Extract the [x, y] coordinate from the center of the cell holding the provided text.  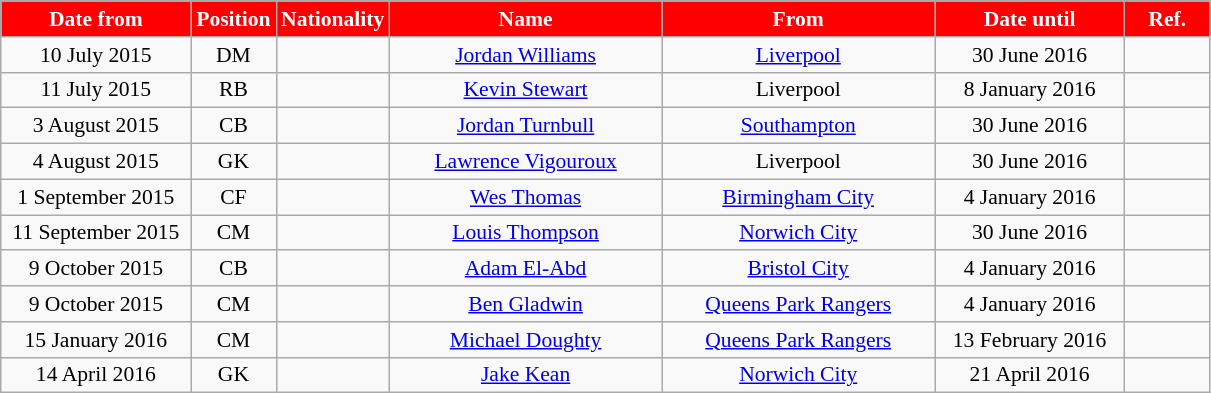
Bristol City [798, 269]
Jake Kean [526, 375]
Jordan Williams [526, 55]
Nationality [332, 19]
14 April 2016 [96, 375]
Name [526, 19]
Michael Doughty [526, 340]
10 July 2015 [96, 55]
Position [234, 19]
DM [234, 55]
11 July 2015 [96, 90]
Jordan Turnbull [526, 126]
15 January 2016 [96, 340]
1 September 2015 [96, 197]
Ben Gladwin [526, 304]
Southampton [798, 126]
Lawrence Vigouroux [526, 162]
Birmingham City [798, 197]
Louis Thompson [526, 233]
Wes Thomas [526, 197]
From [798, 19]
8 January 2016 [1030, 90]
13 February 2016 [1030, 340]
RB [234, 90]
11 September 2015 [96, 233]
4 August 2015 [96, 162]
Ref. [1168, 19]
CF [234, 197]
Adam El-Abd [526, 269]
Kevin Stewart [526, 90]
Date until [1030, 19]
3 August 2015 [96, 126]
Date from [96, 19]
21 April 2016 [1030, 375]
